Capture the cell that displays the provided text and extract its (x, y) central coordinate. 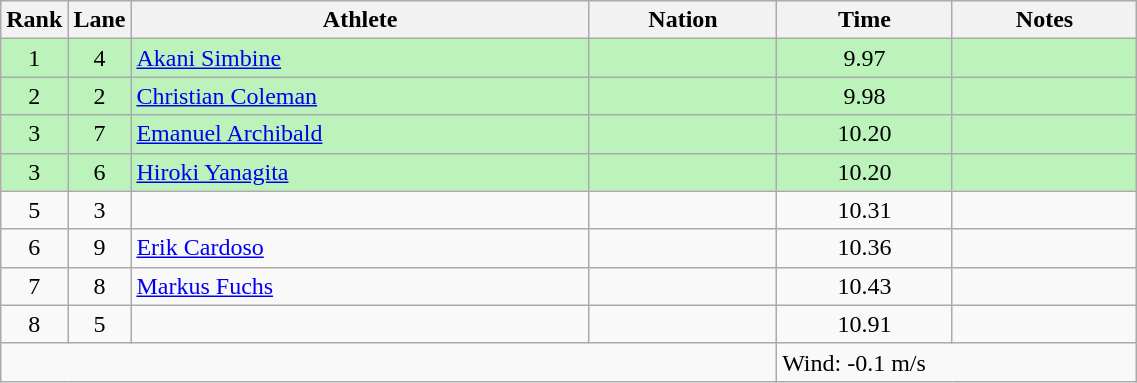
Rank (34, 20)
Notes (1044, 20)
Hiroki Yanagita (360, 172)
Markus Fuchs (360, 286)
9 (100, 248)
4 (100, 58)
10.43 (865, 286)
1 (34, 58)
Wind: -0.1 m/s (957, 362)
9.98 (865, 96)
Time (865, 20)
Akani Simbine (360, 58)
Emanuel Archibald (360, 134)
10.36 (865, 248)
Lane (100, 20)
Athlete (360, 20)
Erik Cardoso (360, 248)
10.91 (865, 324)
Nation (682, 20)
10.31 (865, 210)
9.97 (865, 58)
Christian Coleman (360, 96)
